Return the [X, Y] coordinate for the center point of the cell that contains the specified text.  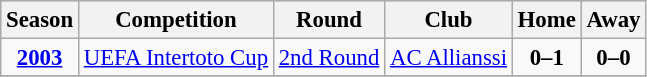
Season [40, 20]
Competition [176, 20]
0–0 [614, 58]
Round [328, 20]
2003 [40, 58]
AC Allianssi [449, 58]
Home [546, 20]
Club [449, 20]
Away [614, 20]
0–1 [546, 58]
2nd Round [328, 58]
UEFA Intertoto Cup [176, 58]
